Detect which cell encompasses the target text, then output its [X, Y] center coordinate. 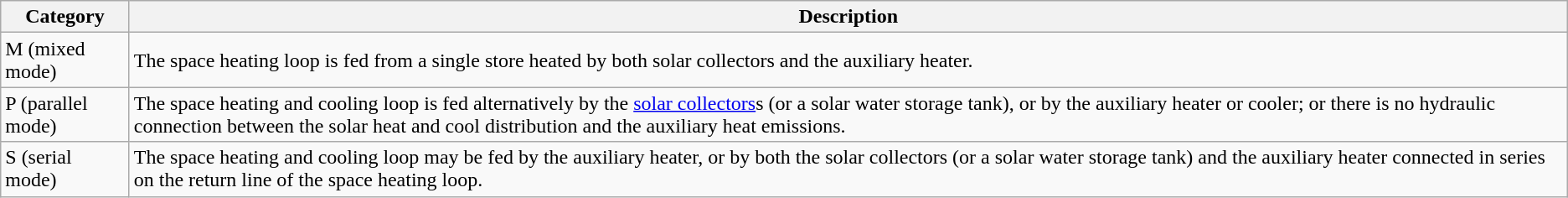
M (mixed mode) [65, 60]
The space heating loop is fed from a single store heated by both solar collectors and the auxiliary heater. [848, 60]
Category [65, 17]
P (parallel mode) [65, 114]
S (serial mode) [65, 169]
Description [848, 17]
